Scan for the cell matching the given text and deliver its (x, y) coordinate at center. 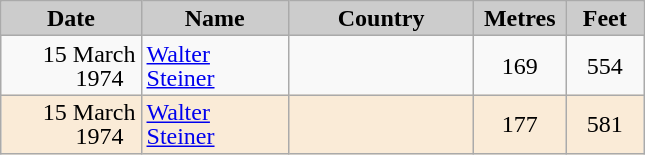
177 (520, 124)
554 (605, 66)
Metres (520, 18)
Name (214, 18)
169 (520, 66)
Date (71, 18)
Feet (605, 18)
Country (380, 18)
581 (605, 124)
